Capture the cell that displays the provided text and extract its (x, y) central coordinate. 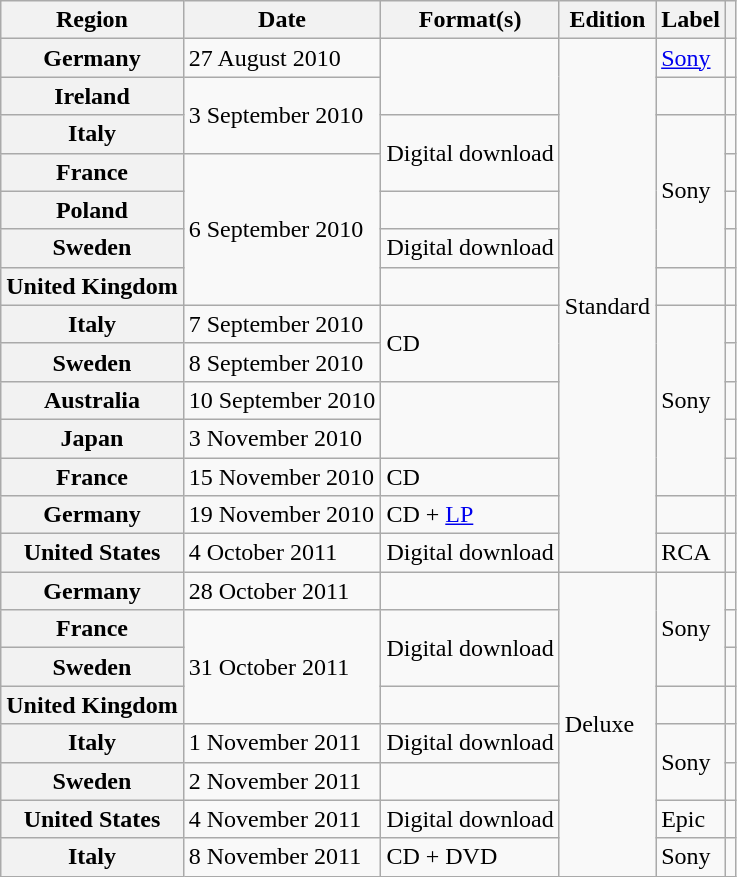
8 November 2011 (282, 857)
Format(s) (470, 20)
Epic (691, 819)
CD + DVD (470, 857)
27 August 2010 (282, 58)
3 November 2010 (282, 438)
Deluxe (607, 724)
19 November 2010 (282, 515)
Poland (92, 210)
15 November 2010 (282, 477)
2 November 2011 (282, 781)
8 September 2010 (282, 362)
1 November 2011 (282, 743)
3 September 2010 (282, 115)
Region (92, 20)
6 September 2010 (282, 229)
4 October 2011 (282, 553)
Label (691, 20)
31 October 2011 (282, 667)
7 September 2010 (282, 324)
10 September 2010 (282, 400)
Australia (92, 400)
Date (282, 20)
Edition (607, 20)
Ireland (92, 96)
RCA (691, 553)
28 October 2011 (282, 591)
4 November 2011 (282, 819)
CD + LP (470, 515)
Japan (92, 438)
Standard (607, 306)
